Search for the cell housing the specified text and yield its (x, y) center coordinate. 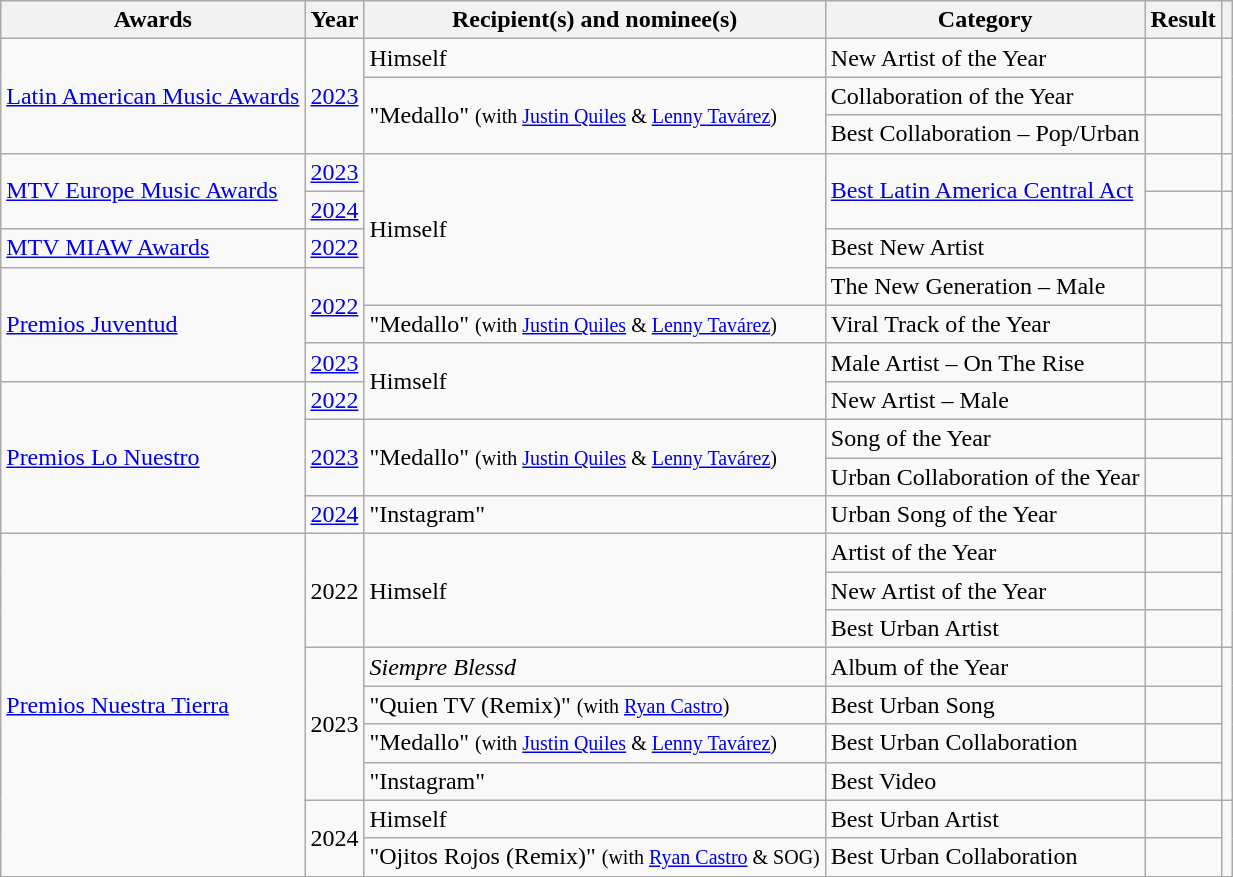
Result (1183, 20)
Awards (153, 20)
Urban Song of the Year (985, 515)
"Ojitos Rojos (Remix)" (with Ryan Castro & SOG) (594, 857)
Best Urban Song (985, 705)
Recipient(s) and nominee(s) (594, 20)
Year (334, 20)
MTV Europe Music Awards (153, 191)
Urban Collaboration of the Year (985, 477)
The New Generation – Male (985, 286)
Siempre Blessd (594, 667)
Premios Juventud (153, 324)
Best Latin America Central Act (985, 191)
Song of the Year (985, 438)
Premios Lo Nuestro (153, 457)
Category (985, 20)
MTV MIAW Awards (153, 248)
Best Collaboration – Pop/Urban (985, 134)
Artist of the Year (985, 553)
Best Video (985, 781)
Viral Track of the Year (985, 324)
Collaboration of the Year (985, 96)
Album of the Year (985, 667)
Best New Artist (985, 248)
Male Artist – On The Rise (985, 362)
New Artist – Male (985, 400)
Premios Nuestra Tierra (153, 706)
"Quien TV (Remix)" (with Ryan Castro) (594, 705)
Latin American Music Awards (153, 96)
